Scan for the cell matching the given text and deliver its (x, y) coordinate at center. 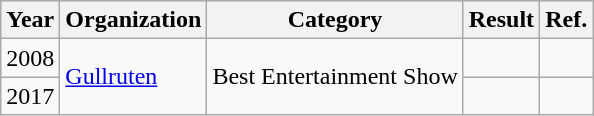
Ref. (566, 20)
Best Entertainment Show (335, 77)
Gullruten (134, 77)
Category (335, 20)
Year (30, 20)
2008 (30, 58)
2017 (30, 96)
Organization (134, 20)
Result (501, 20)
